Identify which cell holds the provided text, then report its (x, y) central coordinate. 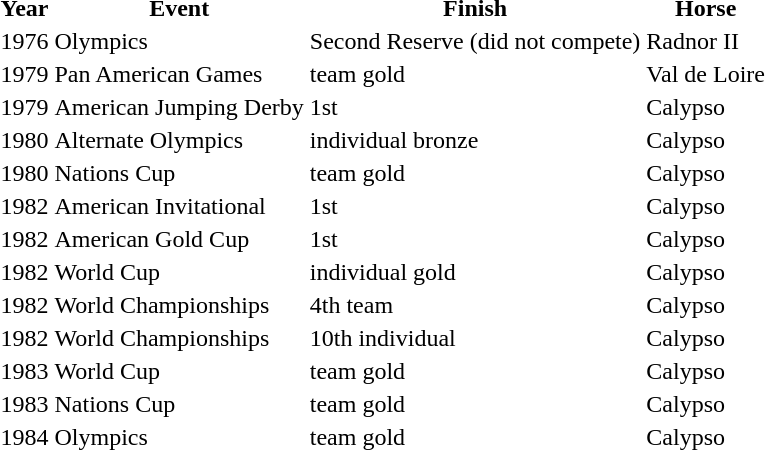
Pan American Games (179, 74)
10th individual (475, 338)
Alternate Olympics (179, 140)
Olympics (179, 41)
individual gold (475, 272)
American Invitational (179, 206)
4th team (475, 305)
American Gold Cup (179, 239)
American Jumping Derby (179, 107)
individual bronze (475, 140)
Second Reserve (did not compete) (475, 41)
